Locate the cell with the specified text and output its [X, Y] center coordinate. 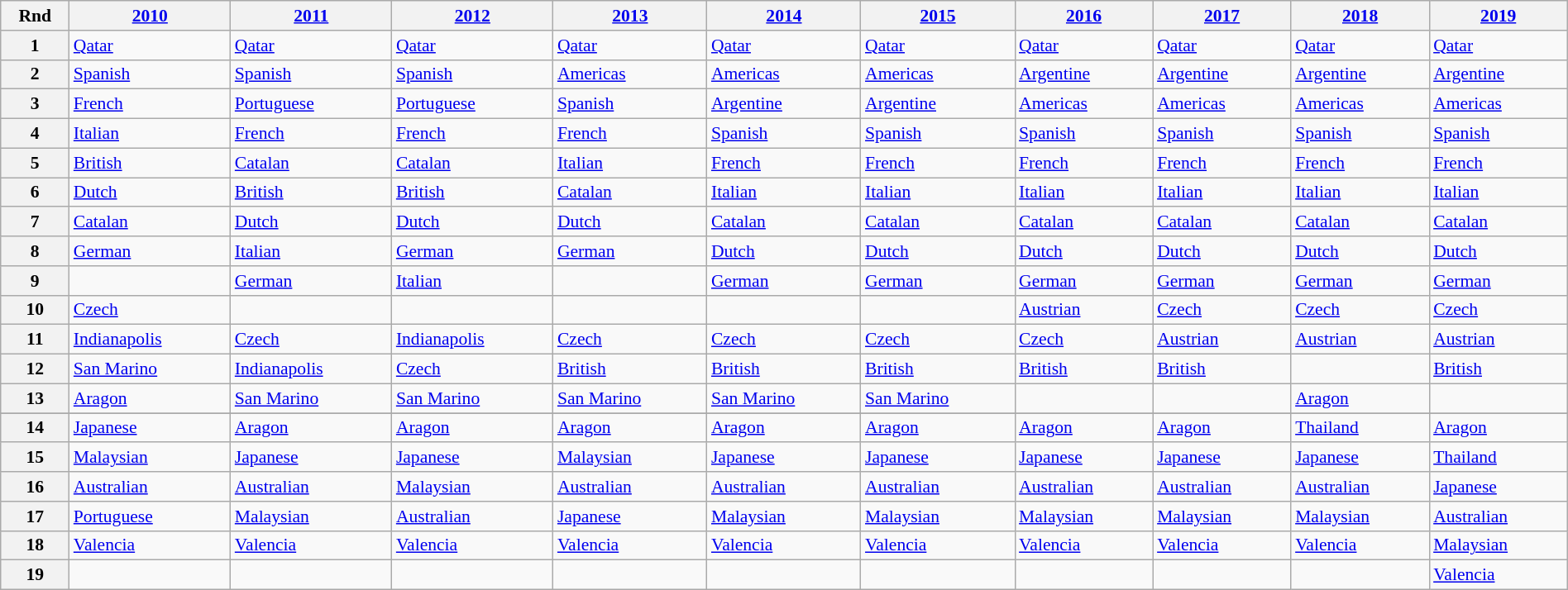
2011 [311, 16]
2 [35, 74]
13 [35, 398]
4 [35, 134]
5 [35, 163]
2015 [938, 16]
9 [35, 281]
19 [35, 575]
2014 [784, 16]
2018 [1360, 16]
1 [35, 45]
6 [35, 193]
16 [35, 487]
10 [35, 310]
14 [35, 428]
12 [35, 369]
2019 [1499, 16]
8 [35, 251]
3 [35, 104]
Rnd [35, 16]
2012 [473, 16]
17 [35, 516]
7 [35, 222]
18 [35, 545]
2013 [630, 16]
2017 [1222, 16]
11 [35, 340]
15 [35, 458]
2016 [1083, 16]
2010 [151, 16]
